Extract the [X, Y] coordinate from the center of the cell holding the provided text.  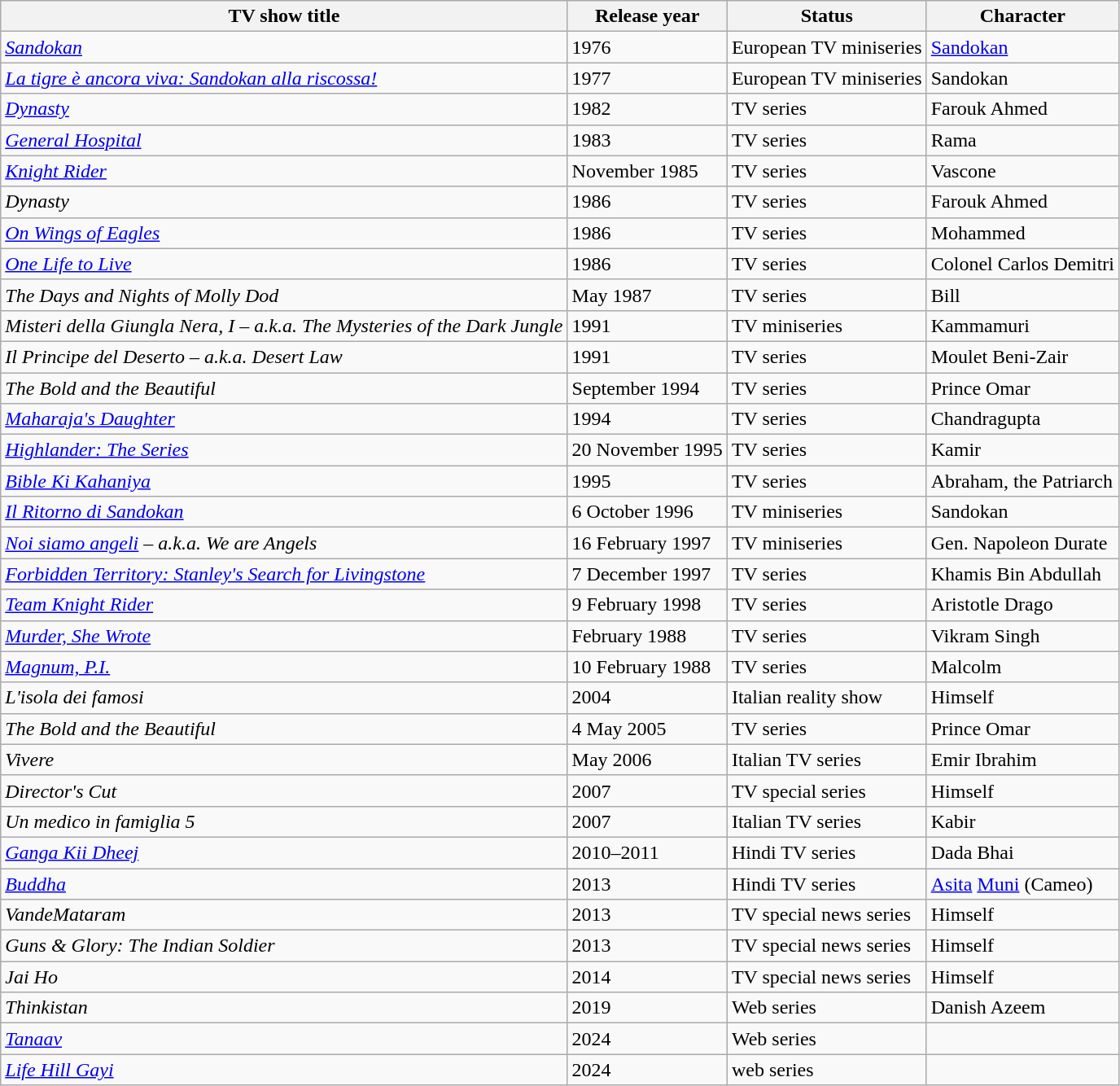
Guns & Glory: The Indian Soldier [284, 946]
TV show title [284, 16]
Aristotle Drago [1022, 605]
Highlander: The Series [284, 450]
Malcolm [1022, 667]
Jai Ho [284, 977]
Chandragupta [1022, 419]
November 1985 [647, 171]
TV special series [827, 790]
Gen. Napoleon Durate [1022, 543]
Buddha [284, 883]
Noi siamo angeli – a.k.a. We are Angels [284, 543]
1995 [647, 481]
web series [827, 1070]
Kabir [1022, 821]
Asita Muni (Cameo) [1022, 883]
Release year [647, 16]
Abraham, the Patriarch [1022, 481]
Thinkistan [284, 1008]
Italian reality show [827, 698]
Kamir [1022, 450]
20 November 1995 [647, 450]
1977 [647, 78]
2004 [647, 698]
Tanaav [284, 1039]
Kammamuri [1022, 326]
Rama [1022, 140]
September 1994 [647, 388]
Magnum, P.I. [284, 667]
Murder, She Wrote [284, 636]
Il Principe del Deserto – a.k.a. Desert Law [284, 357]
2010–2011 [647, 852]
February 1988 [647, 636]
Emir Ibrahim [1022, 760]
One Life to Live [284, 264]
10 February 1988 [647, 667]
1983 [647, 140]
Vikram Singh [1022, 636]
Moulet Beni-Zair [1022, 357]
VandeMataram [284, 915]
Director's Cut [284, 790]
Colonel Carlos Demitri [1022, 264]
2019 [647, 1008]
The Days and Nights of Molly Dod [284, 295]
Vivere [284, 760]
Life Hill Gayi [284, 1070]
4 May 2005 [647, 729]
Status [827, 16]
9 February 1998 [647, 605]
Bill [1022, 295]
Khamis Bin Abdullah [1022, 574]
1976 [647, 47]
1982 [647, 109]
Misteri della Giungla Nera, I – a.k.a. The Mysteries of the Dark Jungle [284, 326]
On Wings of Eagles [284, 233]
7 December 1997 [647, 574]
Danish Azeem [1022, 1008]
Maharaja's Daughter [284, 419]
Team Knight Rider [284, 605]
May 1987 [647, 295]
May 2006 [647, 760]
Un medico in famiglia 5 [284, 821]
Il Ritorno di Sandokan [284, 512]
Forbidden Territory: Stanley's Search for Livingstone [284, 574]
16 February 1997 [647, 543]
Dada Bhai [1022, 852]
Knight Rider [284, 171]
Bible Ki Kahaniya [284, 481]
L'isola dei famosi [284, 698]
Mohammed [1022, 233]
6 October 1996 [647, 512]
1994 [647, 419]
La tigre è ancora viva: Sandokan alla riscossa! [284, 78]
Vascone [1022, 171]
2014 [647, 977]
Ganga Kii Dheej [284, 852]
Character [1022, 16]
General Hospital [284, 140]
